Pinpoint the cell where the given text exists, returning its [x, y] midpoint coordinate. 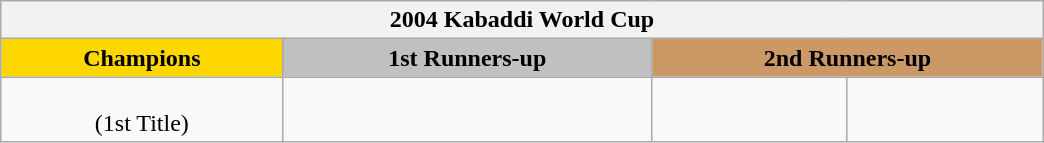
2004 Kabaddi World Cup [522, 20]
2nd Runners-up [847, 58]
1st Runners-up [467, 58]
Champions [142, 58]
(1st Title) [142, 110]
